Pinpoint the cell where the given text exists, returning its (x, y) midpoint coordinate. 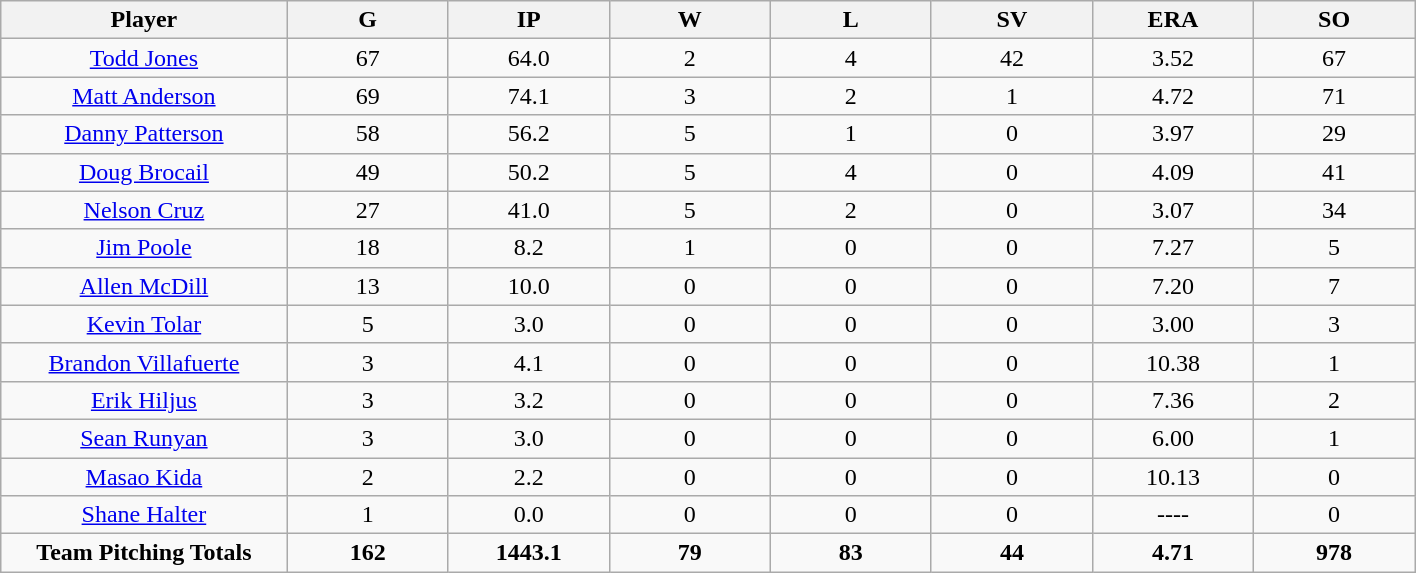
7.36 (1172, 400)
G (368, 20)
27 (368, 210)
10.0 (528, 286)
Masao Kida (144, 477)
3.00 (1172, 324)
3.97 (1172, 134)
41 (1334, 172)
58 (368, 134)
56.2 (528, 134)
Allen McDill (144, 286)
13 (368, 286)
3.07 (1172, 210)
2.2 (528, 477)
W (690, 20)
29 (1334, 134)
Sean Runyan (144, 438)
Erik Hiljus (144, 400)
Shane Halter (144, 515)
10.13 (1172, 477)
4.71 (1172, 553)
IP (528, 20)
Player (144, 20)
42 (1012, 58)
978 (1334, 553)
18 (368, 248)
162 (368, 553)
50.2 (528, 172)
79 (690, 553)
Nelson Cruz (144, 210)
1443.1 (528, 553)
SV (1012, 20)
34 (1334, 210)
ERA (1172, 20)
Todd Jones (144, 58)
10.38 (1172, 362)
64.0 (528, 58)
4.1 (528, 362)
44 (1012, 553)
7.20 (1172, 286)
---- (1172, 515)
49 (368, 172)
41.0 (528, 210)
7.27 (1172, 248)
69 (368, 96)
8.2 (528, 248)
3.2 (528, 400)
Doug Brocail (144, 172)
6.00 (1172, 438)
4.09 (1172, 172)
4.72 (1172, 96)
Jim Poole (144, 248)
0.0 (528, 515)
7 (1334, 286)
74.1 (528, 96)
71 (1334, 96)
83 (850, 553)
Danny Patterson (144, 134)
3.52 (1172, 58)
Kevin Tolar (144, 324)
SO (1334, 20)
Team Pitching Totals (144, 553)
Brandon Villafuerte (144, 362)
L (850, 20)
Matt Anderson (144, 96)
